Pinpoint the cell where the given text exists, returning its (X, Y) midpoint coordinate. 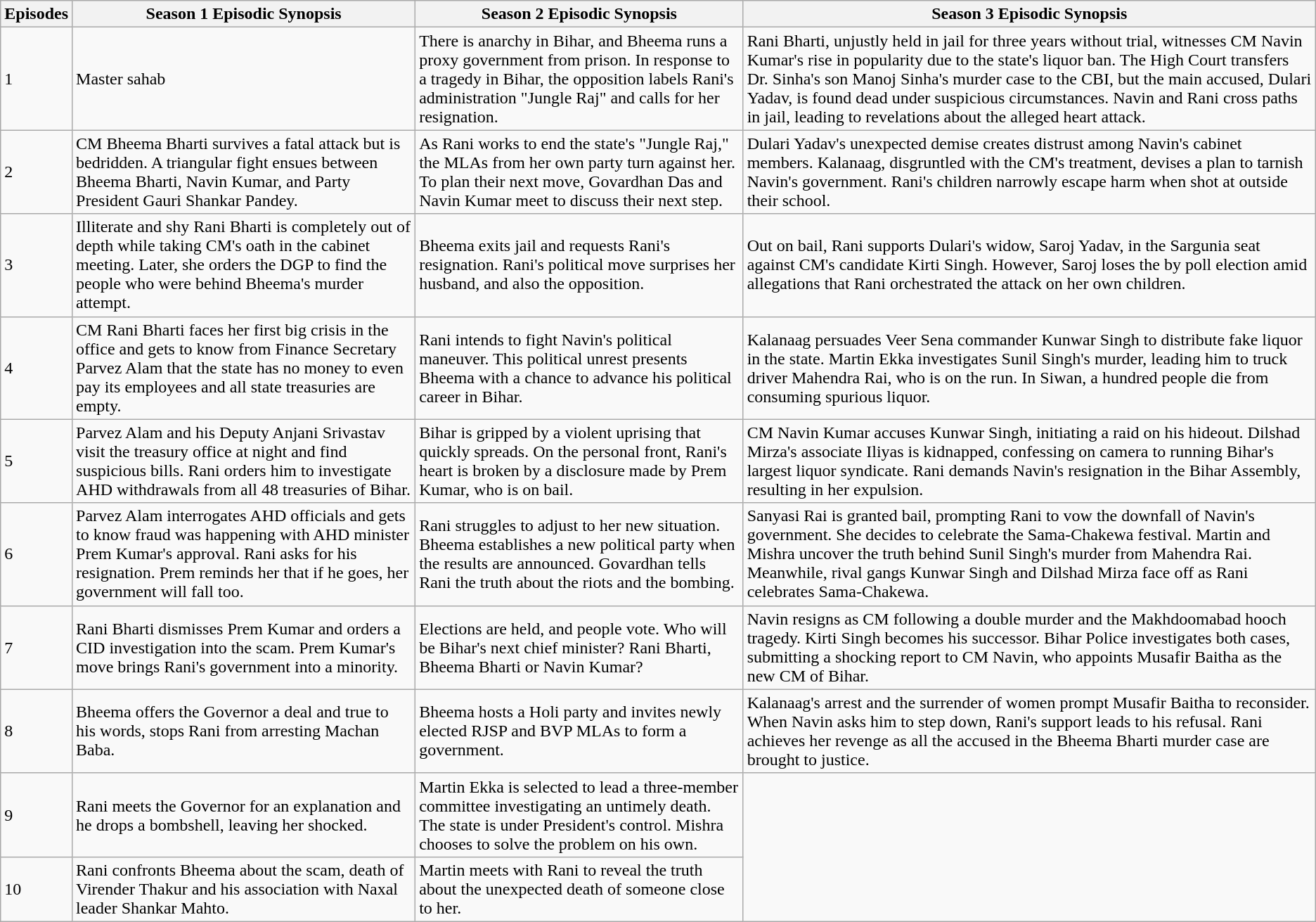
8 (37, 731)
1 (37, 79)
Season 1 Episodic Synopsis (244, 14)
Rani intends to fight Navin's political maneuver. This political unrest presents Bheema with a chance to advance his political career in Bihar. (579, 368)
5 (37, 461)
Bheema offers the Governor a deal and true to his words, stops Rani from arresting Machan Baba. (244, 731)
Bheema hosts a Holi party and invites newly elected RJSP and BVP MLAs to form a government. (579, 731)
4 (37, 368)
Season 2 Episodic Synopsis (579, 14)
Rani confronts Bheema about the scam, death of Virender Thakur and his association with Naxal leader Shankar Mahto. (244, 889)
Rani meets the Governor for an explanation and he drops a bombshell, leaving her shocked. (244, 814)
3 (37, 265)
2 (37, 172)
Martin meets with Rani to reveal the truth about the unexpected death of someone close to her. (579, 889)
10 (37, 889)
Season 3 Episodic Synopsis (1029, 14)
9 (37, 814)
Bheema exits jail and requests Rani's resignation. Rani's political move surprises her husband, and also the opposition. (579, 265)
Rani Bharti dismisses Prem Kumar and orders a CID investigation into the scam. Prem Kumar's move brings Rani's government into a minority. (244, 647)
7 (37, 647)
Episodes (37, 14)
6 (37, 554)
Elections are held, and people vote. Who will be Bihar's next chief minister? Rani Bharti, Bheema Bharti or Navin Kumar? (579, 647)
Master sahab (244, 79)
